Detect which cell encompasses the target text, then output its (X, Y) center coordinate. 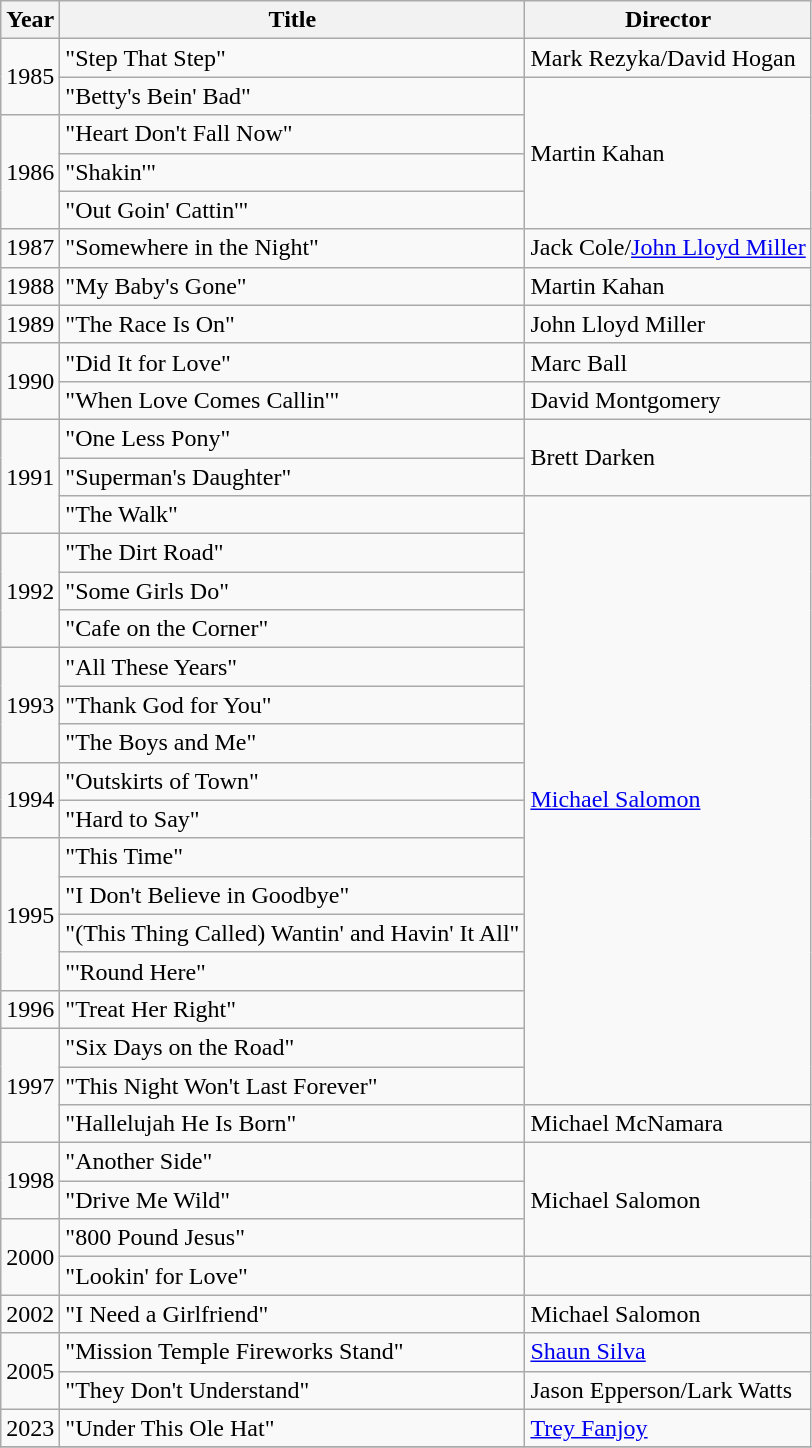
"I Don't Believe in Goodbye" (292, 895)
Marc Ball (668, 362)
1987 (30, 248)
"Treat Her Right" (292, 1009)
"Hard to Say" (292, 819)
Year (30, 20)
1990 (30, 381)
1997 (30, 1085)
Jack Cole/John Lloyd Miller (668, 248)
2023 (30, 1428)
"Out Goin' Cattin'" (292, 210)
"This Night Won't Last Forever" (292, 1085)
"Drive Me Wild" (292, 1200)
1991 (30, 476)
"When Love Comes Callin'" (292, 400)
"My Baby's Gone" (292, 286)
"One Less Pony" (292, 438)
"Step That Step" (292, 58)
1993 (30, 705)
"Lookin' for Love" (292, 1276)
"The Race Is On" (292, 324)
David Montgomery (668, 400)
John Lloyd Miller (668, 324)
"'Round Here" (292, 971)
"All These Years" (292, 667)
"The Dirt Road" (292, 553)
2000 (30, 1257)
"Betty's Bein' Bad" (292, 96)
"This Time" (292, 857)
"Some Girls Do" (292, 591)
"Cafe on the Corner" (292, 629)
"Mission Temple Fireworks Stand" (292, 1352)
1986 (30, 172)
"Another Side" (292, 1162)
"Did It for Love" (292, 362)
"The Boys and Me" (292, 743)
1989 (30, 324)
"(This Thing Called) Wantin' and Havin' It All" (292, 933)
"Thank God for You" (292, 705)
"Under This Ole Hat" (292, 1428)
1998 (30, 1181)
"Hallelujah He Is Born" (292, 1124)
1995 (30, 914)
Title (292, 20)
"They Don't Understand" (292, 1390)
Michael McNamara (668, 1124)
2002 (30, 1314)
1985 (30, 77)
"Six Days on the Road" (292, 1047)
"I Need a Girlfriend" (292, 1314)
Mark Rezyka/David Hogan (668, 58)
"The Walk" (292, 515)
Jason Epperson/Lark Watts (668, 1390)
"Shakin'" (292, 172)
"Superman's Daughter" (292, 477)
"Outskirts of Town" (292, 781)
1994 (30, 800)
"Heart Don't Fall Now" (292, 134)
1992 (30, 591)
Shaun Silva (668, 1352)
1996 (30, 1009)
"800 Pound Jesus" (292, 1238)
"Somewhere in the Night" (292, 248)
1988 (30, 286)
Trey Fanjoy (668, 1428)
Director (668, 20)
Brett Darken (668, 457)
2005 (30, 1371)
